Determine the [X, Y] coordinate at the center of the cell enclosing the given text.  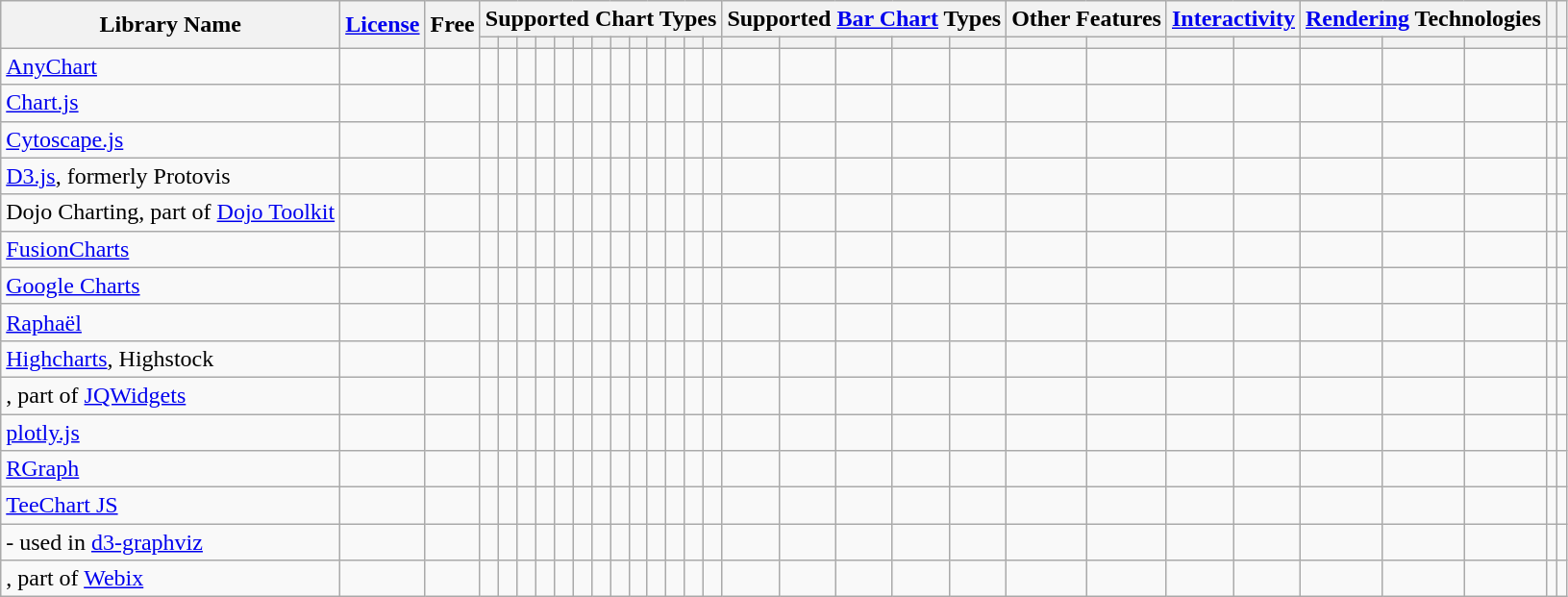
Google Charts [171, 286]
Other Features [1086, 19]
FusionCharts [171, 249]
- used in d3-graphviz [171, 542]
RGraph [171, 469]
D3.js, formerly Protovis [171, 176]
Free [452, 25]
Raphaël [171, 322]
Library Name [171, 25]
plotly.js [171, 432]
Supported Bar Chart Types [864, 19]
Interactivity [1232, 19]
AnyChart [171, 66]
Supported Chart Types [601, 19]
, part of Webix [171, 579]
Dojo Charting, part of Dojo Toolkit [171, 212]
Cytoscape.js [171, 139]
, part of JQWidgets [171, 395]
License [383, 25]
TeeChart JS [171, 506]
Chart.js [171, 103]
Rendering Technologies [1424, 19]
Highcharts, Highstock [171, 359]
